Search for the cell housing the specified text and yield its [x, y] center coordinate. 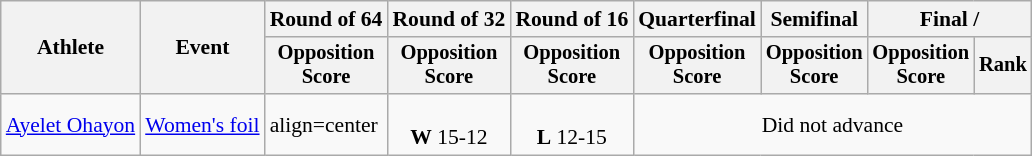
Round of 64 [326, 19]
Did not advance [832, 124]
W 15-12 [448, 124]
Final / [949, 19]
Round of 16 [572, 19]
Women's foil [202, 124]
Event [202, 48]
Ayelet Ohayon [70, 124]
Round of 32 [448, 19]
Rank [1003, 66]
Semifinal [814, 19]
L 12-15 [572, 124]
Athlete [70, 48]
Quarterfinal [697, 19]
align=center [326, 124]
